Identify which cell holds the provided text, then report its (X, Y) central coordinate. 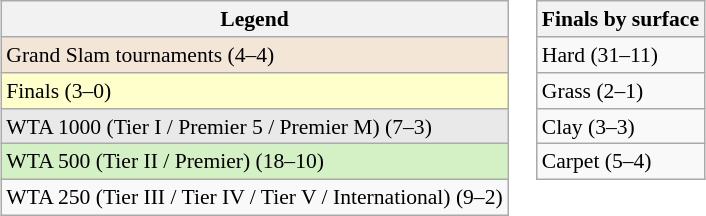
Legend (254, 19)
Clay (3–3) (620, 126)
Finals by surface (620, 19)
Grass (2–1) (620, 91)
WTA 1000 (Tier I / Premier 5 / Premier M) (7–3) (254, 126)
Finals (3–0) (254, 91)
WTA 250 (Tier III / Tier IV / Tier V / International) (9–2) (254, 197)
Grand Slam tournaments (4–4) (254, 55)
Carpet (5–4) (620, 162)
Hard (31–11) (620, 55)
WTA 500 (Tier II / Premier) (18–10) (254, 162)
